Return the [X, Y] coordinate for the center point of the cell that contains the specified text.  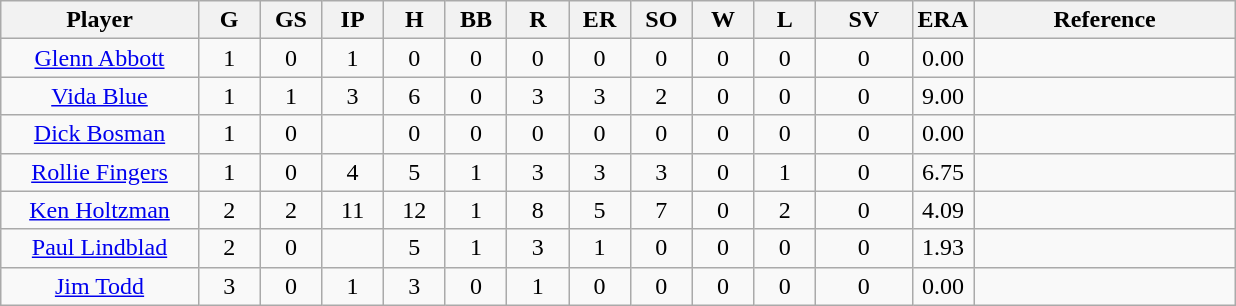
Paul Lindblad [100, 248]
Glenn Abbott [100, 58]
4.09 [943, 210]
9.00 [943, 96]
7 [661, 210]
Reference [1105, 20]
ER [600, 20]
6.75 [943, 172]
Jim Todd [100, 286]
BB [476, 20]
Player [100, 20]
L [785, 20]
8 [538, 210]
SV [864, 20]
11 [353, 210]
Ken Holtzman [100, 210]
SO [661, 20]
4 [353, 172]
G [229, 20]
Vida Blue [100, 96]
ERA [943, 20]
6 [414, 96]
R [538, 20]
W [723, 20]
1.93 [943, 248]
H [414, 20]
IP [353, 20]
GS [291, 20]
12 [414, 210]
Rollie Fingers [100, 172]
Dick Bosman [100, 134]
